Find where the given text appears and provide that cell's center as [x, y] coordinate. 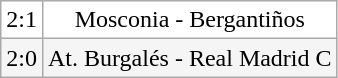
2:1 [22, 20]
At. Burgalés - Real Madrid C [190, 58]
Mosconia - Bergantiños [190, 20]
2:0 [22, 58]
